Determine the [X, Y] coordinate at the center of the cell enclosing the given text.  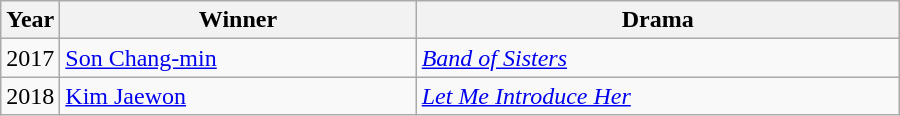
Kim Jaewon [238, 96]
Drama [658, 20]
Let Me Introduce Her [658, 96]
Winner [238, 20]
2018 [30, 96]
Son Chang-min [238, 58]
2017 [30, 58]
Band of Sisters [658, 58]
Year [30, 20]
